Capture the cell that displays the provided text and extract its [x, y] central coordinate. 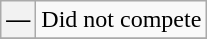
— [18, 20]
Did not compete [122, 20]
